Return (X, Y) of the center of cell containing provided text 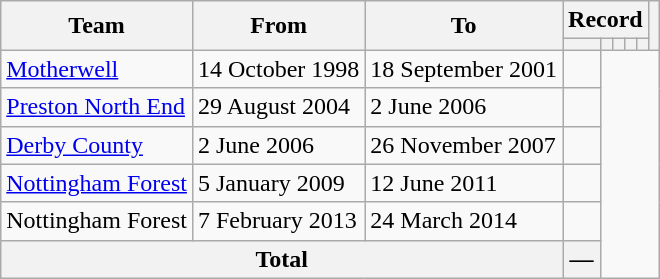
14 October 1998 (278, 69)
29 August 2004 (278, 107)
18 September 2001 (464, 69)
Derby County (97, 145)
26 November 2007 (464, 145)
24 March 2014 (464, 221)
Record (606, 20)
Preston North End (97, 107)
5 January 2009 (278, 183)
From (278, 26)
To (464, 26)
Team (97, 26)
Motherwell (97, 69)
12 June 2011 (464, 183)
Total (282, 259)
7 February 2013 (278, 221)
— (582, 259)
